Scan for the cell matching the given text and deliver its (x, y) coordinate at center. 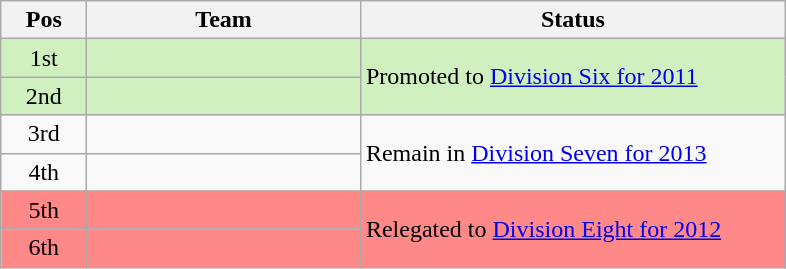
Team (224, 20)
Promoted to Division Six for 2011 (572, 77)
6th (44, 248)
2nd (44, 96)
Remain in Division Seven for 2013 (572, 153)
Pos (44, 20)
1st (44, 58)
Relegated to Division Eight for 2012 (572, 229)
4th (44, 172)
3rd (44, 134)
Status (572, 20)
5th (44, 210)
